Capture the cell that displays the provided text and extract its [x, y] central coordinate. 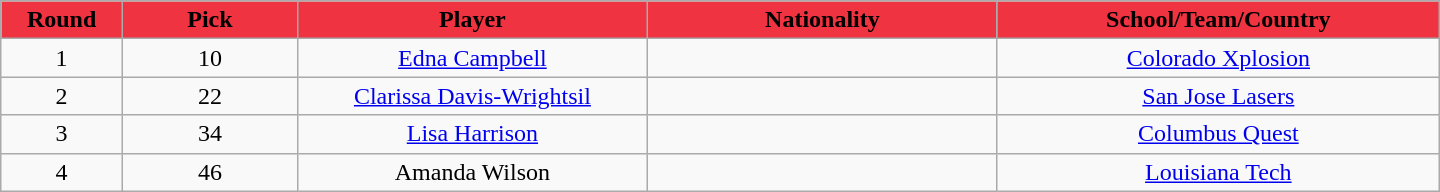
Amanda Wilson [472, 172]
Colorado Xplosion [1218, 58]
22 [210, 96]
46 [210, 172]
Player [472, 20]
Round [62, 20]
San Jose Lasers [1218, 96]
1 [62, 58]
Clarissa Davis-Wrightsil [472, 96]
Nationality [822, 20]
Pick [210, 20]
School/Team/Country [1218, 20]
4 [62, 172]
34 [210, 134]
Louisiana Tech [1218, 172]
2 [62, 96]
Lisa Harrison [472, 134]
10 [210, 58]
3 [62, 134]
Edna Campbell [472, 58]
Columbus Quest [1218, 134]
